Search for the cell housing the specified text and yield its (X, Y) center coordinate. 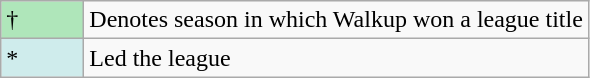
Denotes season in which Walkup won a league title (336, 20)
* (42, 58)
† (42, 20)
Led the league (336, 58)
